Output the [X, Y] coordinate of the center of the cell containing the given text.  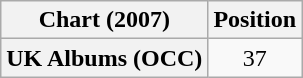
Position [255, 20]
Chart (2007) [104, 20]
37 [255, 58]
UK Albums (OCC) [104, 58]
